Determine the [X, Y] coordinate at the center of the cell enclosing the given text.  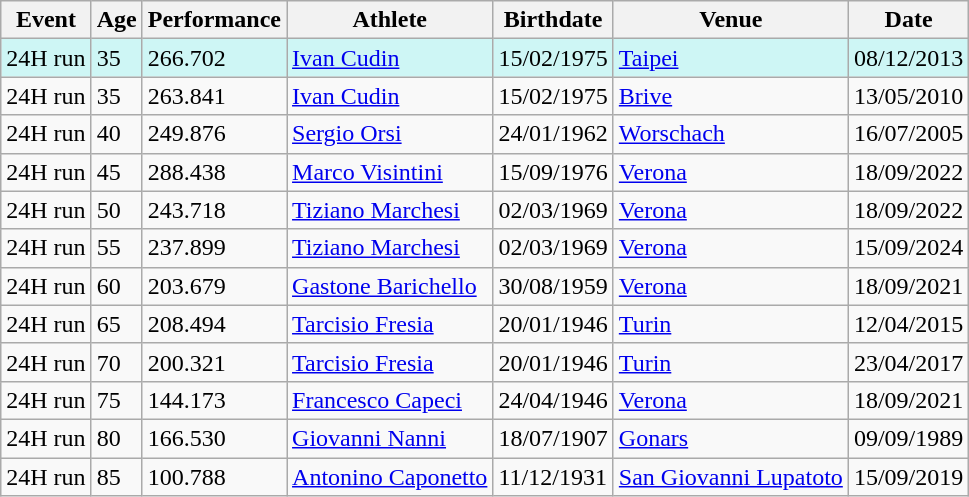
288.438 [214, 172]
263.841 [214, 96]
Antonino Caponetto [390, 477]
Sergio Orsi [390, 134]
45 [116, 172]
50 [116, 210]
166.530 [214, 438]
55 [116, 248]
Taipei [730, 58]
144.173 [214, 400]
23/04/2017 [908, 362]
65 [116, 324]
Birthdate [553, 20]
15/09/2024 [908, 248]
80 [116, 438]
12/04/2015 [908, 324]
24/04/1946 [553, 400]
30/08/1959 [553, 286]
Brive [730, 96]
San Giovanni Lupatoto [730, 477]
100.788 [214, 477]
266.702 [214, 58]
08/12/2013 [908, 58]
Giovanni Nanni [390, 438]
243.718 [214, 210]
Francesco Capeci [390, 400]
Worschach [730, 134]
16/07/2005 [908, 134]
09/09/1989 [908, 438]
11/12/1931 [553, 477]
Venue [730, 20]
13/05/2010 [908, 96]
60 [116, 286]
249.876 [214, 134]
70 [116, 362]
Event [46, 20]
75 [116, 400]
Performance [214, 20]
85 [116, 477]
Marco Visintini [390, 172]
Gastone Barichello [390, 286]
Age [116, 20]
24/01/1962 [553, 134]
18/07/1907 [553, 438]
200.321 [214, 362]
Date [908, 20]
203.679 [214, 286]
Gonars [730, 438]
208.494 [214, 324]
15/09/2019 [908, 477]
40 [116, 134]
15/09/1976 [553, 172]
237.899 [214, 248]
Athlete [390, 20]
